Provide the (x, y) coordinate of the cell's center where the given text is located.  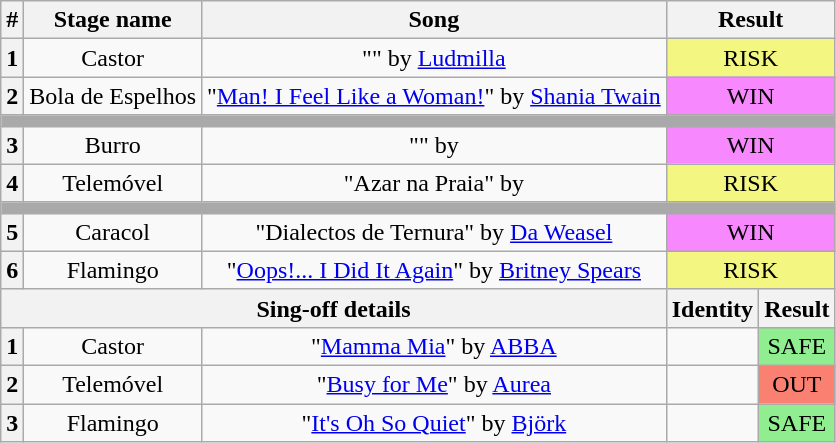
"Azar na Praia" by (434, 183)
"Oops!... I Did It Again" by Britney Spears (434, 270)
"Mamma Mia" by ABBA (434, 346)
"Dialectos de Ternura" by Da Weasel (434, 232)
5 (12, 232)
Stage name (113, 20)
Sing-off details (334, 308)
OUT (797, 384)
"" by (434, 145)
"" by Ludmilla (434, 58)
Bola de Espelhos (113, 96)
6 (12, 270)
Identity (712, 308)
# (12, 20)
"Busy for Me" by Aurea (434, 384)
"Man! I Feel Like a Woman!" by Shania Twain (434, 96)
4 (12, 183)
Song (434, 20)
Burro (113, 145)
"It's Oh So Quiet" by Björk (434, 423)
Caracol (113, 232)
